Identify which cell holds the provided text, then report its [x, y] central coordinate. 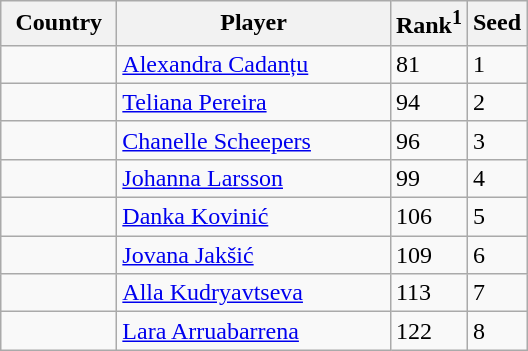
Teliana Pereira [254, 102]
Jovana Jakšić [254, 255]
96 [428, 140]
Johanna Larsson [254, 178]
Chanelle Scheepers [254, 140]
109 [428, 255]
Danka Kovinić [254, 217]
Rank1 [428, 24]
1 [496, 64]
5 [496, 217]
81 [428, 64]
4 [496, 178]
Alla Kudryavtseva [254, 293]
Seed [496, 24]
94 [428, 102]
2 [496, 102]
106 [428, 217]
99 [428, 178]
122 [428, 331]
7 [496, 293]
Country [59, 24]
8 [496, 331]
Alexandra Cadanțu [254, 64]
Player [254, 24]
6 [496, 255]
Lara Arruabarrena [254, 331]
3 [496, 140]
113 [428, 293]
